Return the [x, y] coordinate for the center point of the cell that contains the specified text.  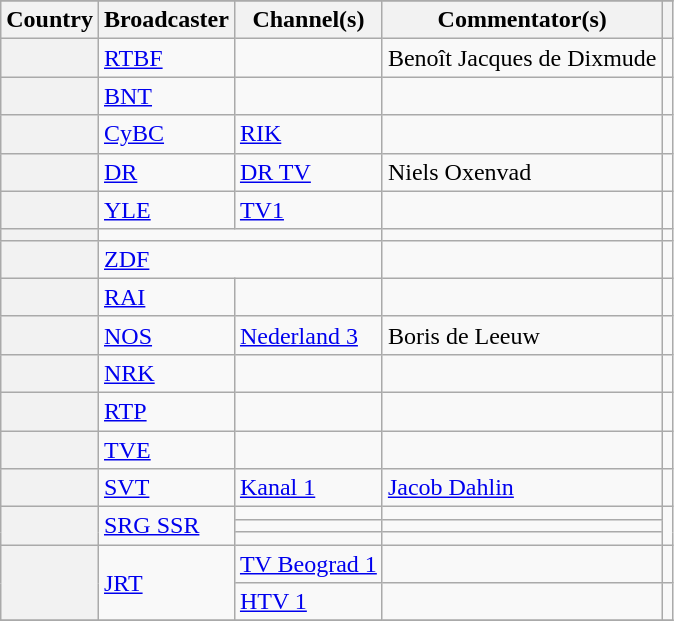
Kanal 1 [308, 488]
Benoît Jacques de Dixmude [522, 58]
NRK [166, 373]
Broadcaster [166, 20]
RTBF [166, 58]
HTV 1 [308, 602]
Channel(s) [308, 20]
Nederland 3 [308, 335]
DR [166, 172]
ZDF [240, 259]
RIK [308, 134]
Niels Oxenvad [522, 172]
Commentator(s) [522, 20]
TV Beograd 1 [308, 564]
Jacob Dahlin [522, 488]
RTP [166, 411]
Boris de Leeuw [522, 335]
RAI [166, 297]
SVT [166, 488]
JRT [166, 583]
CyBC [166, 134]
NOS [166, 335]
SRG SSR [166, 526]
BNT [166, 96]
DR TV [308, 172]
TV1 [308, 210]
YLE [166, 210]
TVE [166, 449]
Country [50, 20]
